Provide the [X, Y] coordinate of the cell's center where the given text is located.  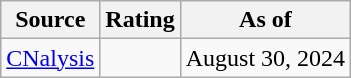
As of [265, 20]
August 30, 2024 [265, 58]
CNalysis [50, 58]
Source [50, 20]
Rating [140, 20]
